Capture the cell that displays the provided text and extract its [X, Y] central coordinate. 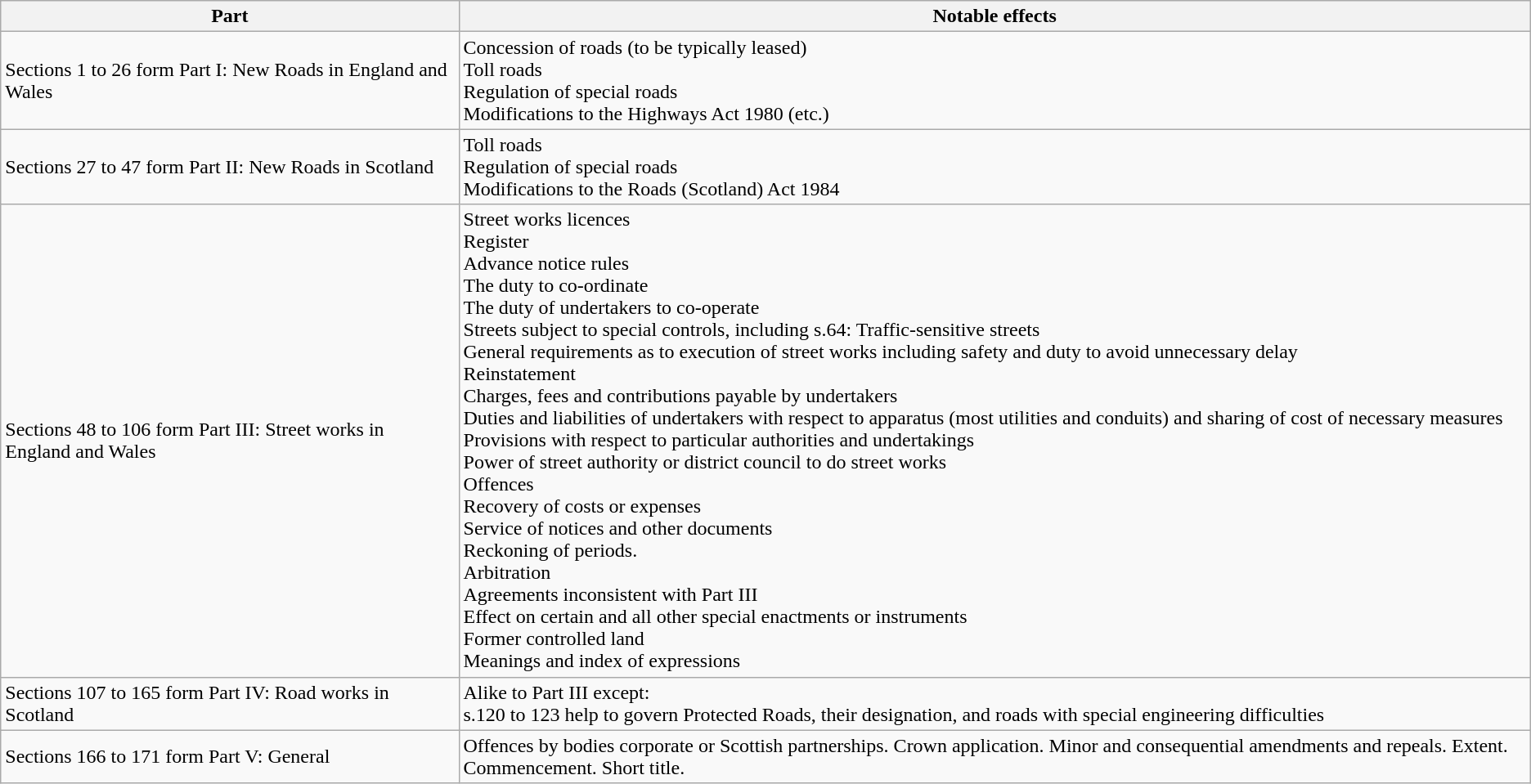
Sections 48 to 106 form Part III: Street works in England and Wales [230, 441]
Part [230, 16]
Sections 107 to 165 form Part IV: Road works in Scotland [230, 703]
Toll roadsRegulation of special roadsModifications to the Roads (Scotland) Act 1984 [994, 167]
Sections 166 to 171 form Part V: General [230, 757]
Alike to Part III except:s.120 to 123 help to govern Protected Roads, their designation, and roads with special engineering difficulties [994, 703]
Notable effects [994, 16]
Concession of roads (to be typically leased)Toll roadsRegulation of special roadsModifications to the Highways Act 1980 (etc.) [994, 80]
Sections 1 to 26 form Part I: New Roads in England and Wales [230, 80]
Sections 27 to 47 form Part II: New Roads in Scotland [230, 167]
